Capture the cell that displays the provided text and extract its (X, Y) central coordinate. 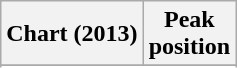
Chart (2013) (72, 34)
Peak position (189, 34)
